Detect which cell encompasses the target text, then output its [X, Y] center coordinate. 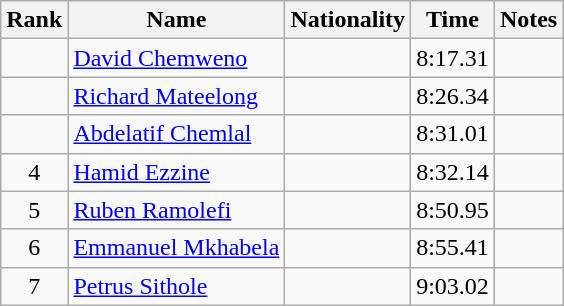
9:03.02 [453, 286]
Richard Mateelong [176, 96]
Petrus Sithole [176, 286]
Rank [34, 20]
Notes [528, 20]
6 [34, 248]
8:32.14 [453, 172]
8:50.95 [453, 210]
David Chemweno [176, 58]
Nationality [348, 20]
Name [176, 20]
8:26.34 [453, 96]
Emmanuel Mkhabela [176, 248]
8:55.41 [453, 248]
Time [453, 20]
4 [34, 172]
Abdelatif Chemlal [176, 134]
Ruben Ramolefi [176, 210]
5 [34, 210]
8:17.31 [453, 58]
Hamid Ezzine [176, 172]
7 [34, 286]
8:31.01 [453, 134]
